Locate the cell with the specified text and output its [x, y] center coordinate. 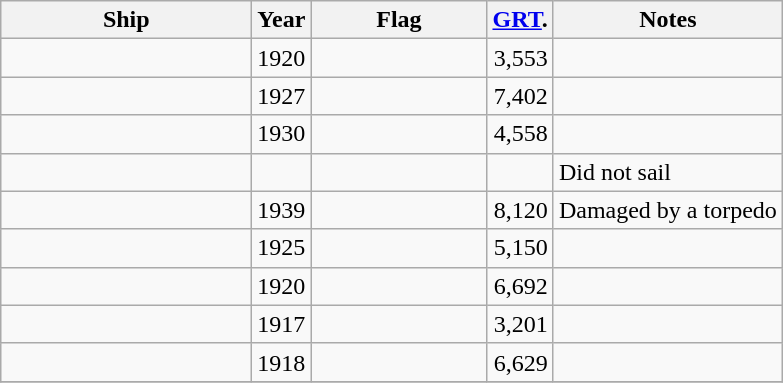
1930 [282, 134]
GRT. [520, 20]
7,402 [520, 96]
Damaged by a torpedo [668, 210]
1939 [282, 210]
Flag [399, 20]
Ship [126, 20]
1917 [282, 324]
4,558 [520, 134]
6,692 [520, 286]
5,150 [520, 248]
6,629 [520, 362]
1925 [282, 248]
3,201 [520, 324]
3,553 [520, 58]
Notes [668, 20]
Did not sail [668, 172]
1927 [282, 96]
Year [282, 20]
1918 [282, 362]
8,120 [520, 210]
